For the text-containing cell, return its midpoint in (x, y) coordinate format. 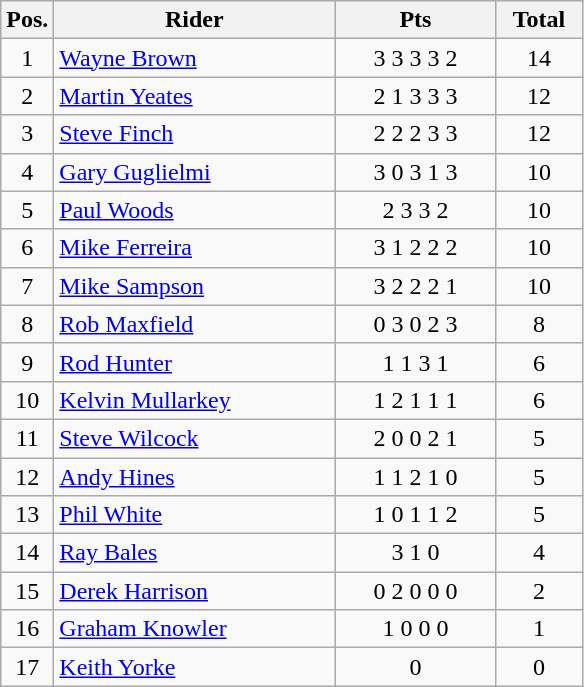
Pos. (28, 20)
3 1 0 (416, 553)
1 0 0 0 (416, 629)
Mike Sampson (194, 286)
15 (28, 591)
2 1 3 3 3 (416, 96)
1 2 1 1 1 (416, 400)
3 0 3 1 3 (416, 172)
Kelvin Mullarkey (194, 400)
Rob Maxfield (194, 324)
3 (28, 134)
13 (28, 515)
Total (539, 20)
3 1 2 2 2 (416, 248)
Derek Harrison (194, 591)
2 2 2 3 3 (416, 134)
1 1 3 1 (416, 362)
9 (28, 362)
11 (28, 438)
7 (28, 286)
3 3 3 3 2 (416, 58)
Ray Bales (194, 553)
Keith Yorke (194, 667)
0 2 0 0 0 (416, 591)
Steve Finch (194, 134)
Mike Ferreira (194, 248)
2 3 3 2 (416, 210)
Paul Woods (194, 210)
1 0 1 1 2 (416, 515)
2 0 0 2 1 (416, 438)
Andy Hines (194, 477)
1 1 2 1 0 (416, 477)
17 (28, 667)
Graham Knowler (194, 629)
Phil White (194, 515)
3 2 2 2 1 (416, 286)
Pts (416, 20)
Steve Wilcock (194, 438)
Gary Guglielmi (194, 172)
Martin Yeates (194, 96)
0 3 0 2 3 (416, 324)
Wayne Brown (194, 58)
Rod Hunter (194, 362)
16 (28, 629)
Rider (194, 20)
